Return [X, Y] of the center of cell containing provided text 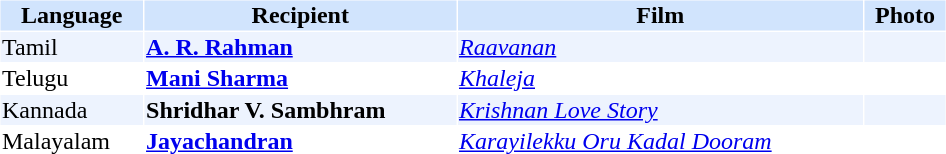
Telugu [72, 79]
Krishnan Love Story [660, 110]
Shridhar V. Sambhram [300, 110]
Kannada [72, 110]
Recipient [300, 15]
Raavanan [660, 47]
Tamil [72, 47]
Film [660, 15]
A. R. Rahman [300, 47]
Language [72, 15]
Mani Sharma [300, 79]
Photo [906, 15]
Khaleja [660, 79]
